Return [X, Y] of the center of cell containing provided text 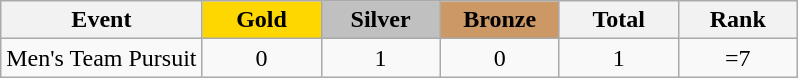
Gold [262, 20]
Bronze [500, 20]
Rank [738, 20]
=7 [738, 58]
Event [102, 20]
Men's Team Pursuit [102, 58]
Silver [380, 20]
Total [618, 20]
